Scan for the cell matching the given text and deliver its [x, y] coordinate at center. 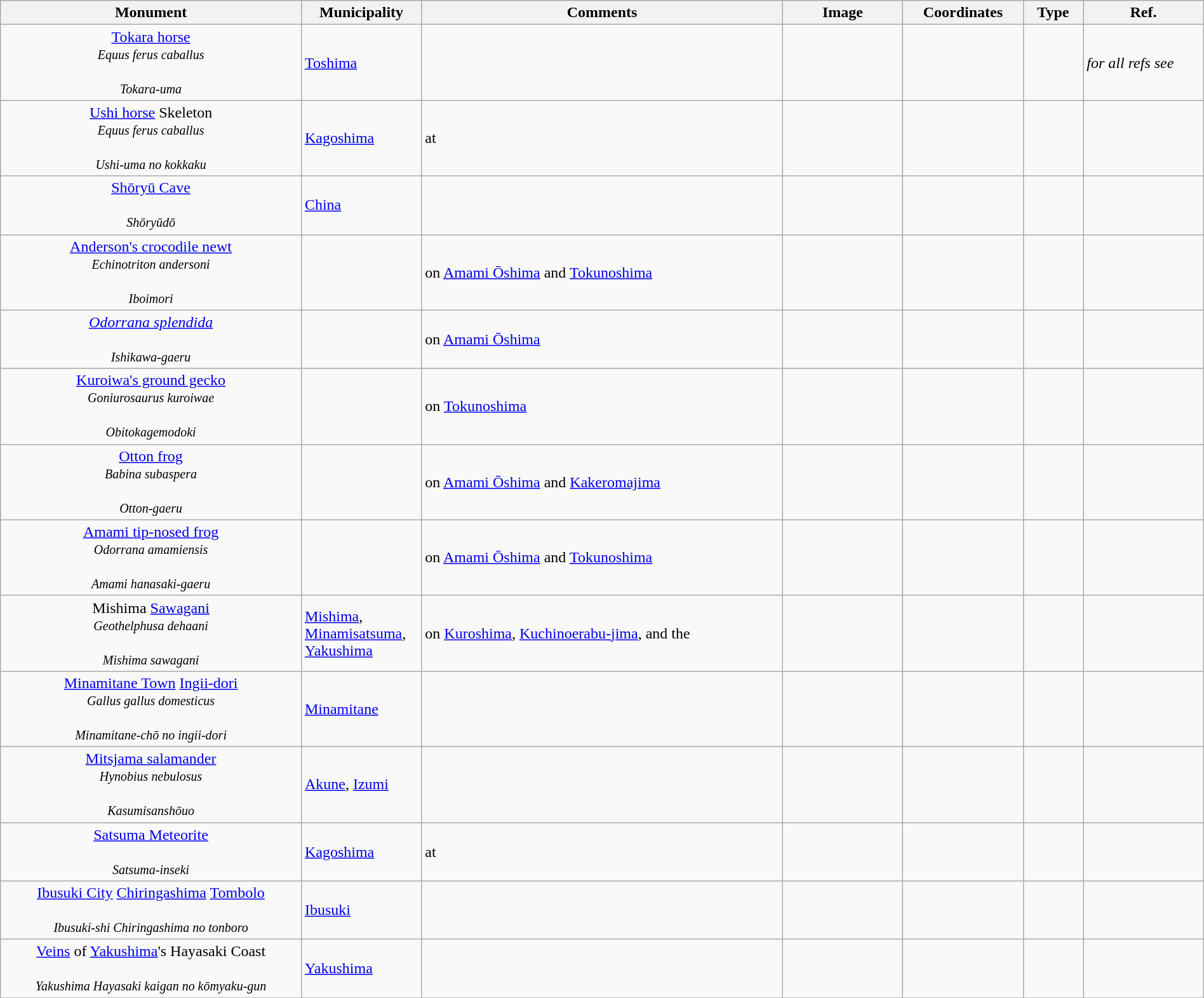
Mishima, Minamisatsuma, Yakushima [361, 633]
Comments [602, 13]
Municipality [361, 13]
Amami tip-nosed frogOdorrana amamiensisAmami hanasaki-gaeru [151, 558]
Odorrana splendidaIshikawa-gaeru [151, 339]
on Kuroshima, Kuchinoerabu-jima, and the [602, 633]
Otton frogBabina subasperaOtton-gaeru [151, 482]
Mitsjama salamanderHynobius nebulosusKasumisanshōuo [151, 784]
China [361, 205]
Type [1053, 13]
Satsuma MeteoriteSatsuma-inseki [151, 851]
on Amami Ōshima [602, 339]
Ref. [1143, 13]
for all refs see [1143, 62]
Mishima SawaganiGeothelphusa dehaaniMishima sawagani [151, 633]
Coordinates [963, 13]
Yakushima [361, 969]
Akune, Izumi [361, 784]
Tokara horseEquus ferus caballusTokara-uma [151, 62]
Shōryū CaveShōryūdō [151, 205]
on Tokunoshima [602, 407]
Minamitane [361, 709]
Minamitane Town Ingii-doriGallus gallus domesticusMinamitane-chō no ingii-dori [151, 709]
Toshima [361, 62]
Ibusuki [361, 910]
Ushi horse SkeletonEquus ferus caballusUshi-uma no kokkaku [151, 138]
Monument [151, 13]
Anderson's crocodile newtEchinotriton andersoniIboimori [151, 272]
on Amami Ōshima and Kakeromajima [602, 482]
Veins of Yakushima's Hayasaki Coast Yakushima Hayasaki kaigan no kōmyaku-gun [151, 969]
Image [842, 13]
Ibusuki City Chiringashima TomboloIbusuki-shi Chiringashima no tonboro [151, 910]
Kuroiwa's ground geckoGoniurosaurus kuroiwaeObitokagemodoki [151, 407]
